Return the [x, y] coordinate for the center point of the cell that contains the specified text.  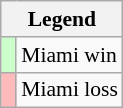
Legend [62, 19]
Miami loss [70, 90]
Miami win [70, 55]
